Locate the cell with the specified text and output its (x, y) center coordinate. 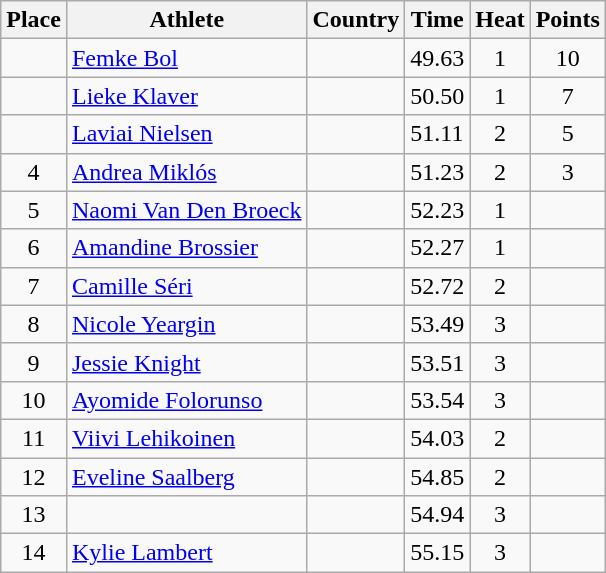
55.15 (438, 553)
53.54 (438, 400)
49.63 (438, 58)
Viivi Lehikoinen (186, 438)
6 (34, 248)
Nicole Yeargin (186, 324)
54.94 (438, 515)
52.27 (438, 248)
12 (34, 477)
8 (34, 324)
14 (34, 553)
Femke Bol (186, 58)
Naomi Van Den Broeck (186, 210)
52.23 (438, 210)
Amandine Brossier (186, 248)
53.51 (438, 362)
51.11 (438, 134)
52.72 (438, 286)
11 (34, 438)
Jessie Knight (186, 362)
Eveline Saalberg (186, 477)
Lieke Klaver (186, 96)
Heat (500, 20)
50.50 (438, 96)
9 (34, 362)
Country (356, 20)
13 (34, 515)
Kylie Lambert (186, 553)
51.23 (438, 172)
53.49 (438, 324)
54.03 (438, 438)
Laviai Nielsen (186, 134)
Andrea Miklós (186, 172)
Camille Séri (186, 286)
4 (34, 172)
Place (34, 20)
54.85 (438, 477)
Ayomide Folorunso (186, 400)
Time (438, 20)
Points (568, 20)
Athlete (186, 20)
